From the cell containing the given text, extract its center point as [X, Y] coordinate. 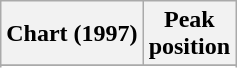
Chart (1997) [72, 34]
Peak position [189, 34]
